Return (X, Y) of the center of cell containing provided text 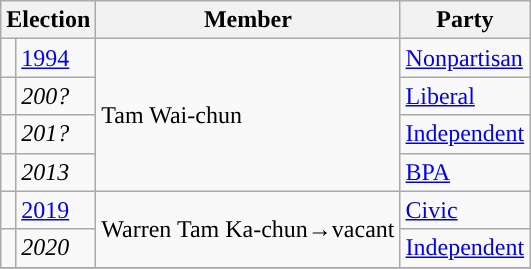
Election (48, 20)
Nonpartisan (465, 58)
Civic (465, 210)
Member (248, 20)
Party (465, 20)
Tam Wai-chun (248, 115)
2013 (56, 172)
201? (56, 134)
1994 (56, 58)
Liberal (465, 96)
Warren Tam Ka-chun→vacant (248, 229)
200? (56, 96)
2019 (56, 210)
BPA (465, 172)
2020 (56, 248)
